From the cell containing the given text, extract its center point as [X, Y] coordinate. 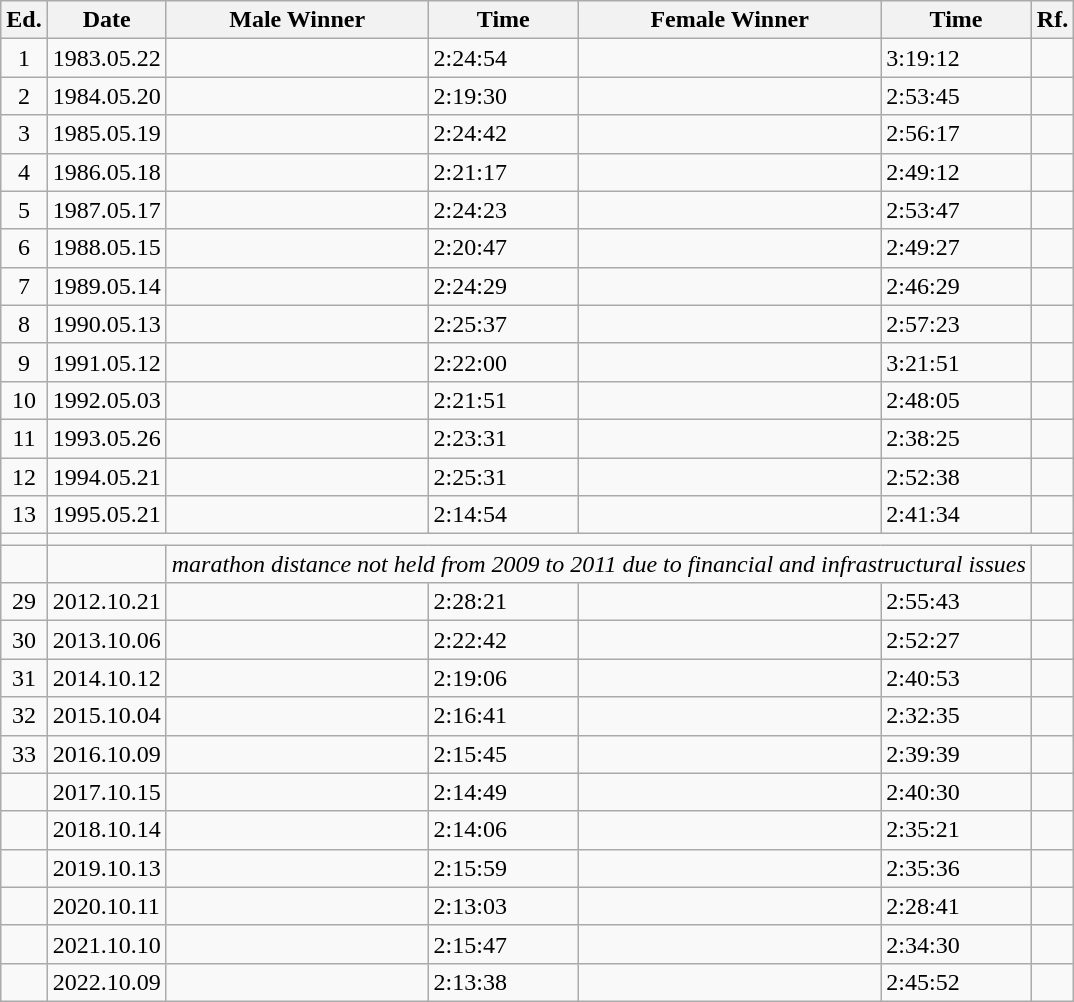
2020.10.11 [106, 906]
2:15:45 [503, 754]
3:21:51 [956, 362]
2:24:54 [503, 58]
6 [24, 248]
2:28:41 [956, 906]
3:19:12 [956, 58]
2:28:21 [503, 602]
2:24:23 [503, 210]
2:32:35 [956, 716]
1989.05.14 [106, 286]
1988.05.15 [106, 248]
2:14:49 [503, 792]
2018.10.14 [106, 830]
2:19:30 [503, 96]
2:13:03 [503, 906]
2:40:30 [956, 792]
1991.05.12 [106, 362]
2019.10.13 [106, 868]
1987.05.17 [106, 210]
10 [24, 400]
2:41:34 [956, 515]
2:14:54 [503, 515]
2:13:38 [503, 982]
1994.05.21 [106, 477]
1983.05.22 [106, 58]
Ed. [24, 20]
2:19:06 [503, 678]
30 [24, 640]
2:24:29 [503, 286]
31 [24, 678]
2021.10.10 [106, 944]
2:39:39 [956, 754]
2:52:27 [956, 640]
2:22:42 [503, 640]
3 [24, 134]
5 [24, 210]
2:16:41 [503, 716]
2:25:31 [503, 477]
2:15:59 [503, 868]
1993.05.26 [106, 438]
1992.05.03 [106, 400]
1990.05.13 [106, 324]
2:52:38 [956, 477]
33 [24, 754]
Male Winner [297, 20]
2:45:52 [956, 982]
2014.10.12 [106, 678]
2:40:53 [956, 678]
12 [24, 477]
2017.10.15 [106, 792]
2:25:37 [503, 324]
2:23:31 [503, 438]
2:53:45 [956, 96]
2012.10.21 [106, 602]
2:46:29 [956, 286]
32 [24, 716]
2:20:47 [503, 248]
Date [106, 20]
2:35:36 [956, 868]
7 [24, 286]
2:55:43 [956, 602]
1986.05.18 [106, 172]
29 [24, 602]
1985.05.19 [106, 134]
2015.10.04 [106, 716]
4 [24, 172]
1984.05.20 [106, 96]
2:34:30 [956, 944]
2:49:27 [956, 248]
2:48:05 [956, 400]
2:49:12 [956, 172]
2:21:51 [503, 400]
2016.10.09 [106, 754]
2:21:17 [503, 172]
1 [24, 58]
2:53:47 [956, 210]
2013.10.06 [106, 640]
2:15:47 [503, 944]
2022.10.09 [106, 982]
2:57:23 [956, 324]
marathon distance not held from 2009 to 2011 due to financial and infrastructural issues [598, 564]
11 [24, 438]
1995.05.21 [106, 515]
Female Winner [730, 20]
2 [24, 96]
2:24:42 [503, 134]
9 [24, 362]
2:38:25 [956, 438]
2:22:00 [503, 362]
2:56:17 [956, 134]
Rf. [1052, 20]
13 [24, 515]
2:14:06 [503, 830]
2:35:21 [956, 830]
8 [24, 324]
